Capture the cell that displays the provided text and extract its [x, y] central coordinate. 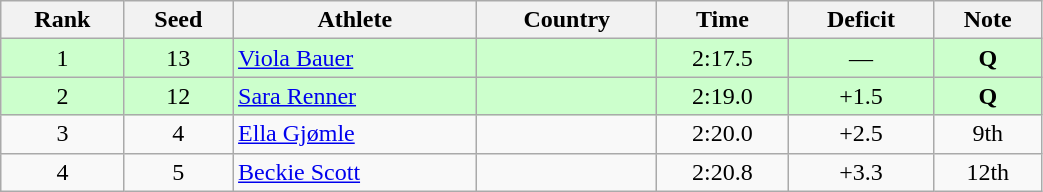
+3.3 [860, 172]
13 [178, 58]
Athlete [355, 20]
Seed [178, 20]
9th [988, 134]
3 [62, 134]
Time [723, 20]
2:20.8 [723, 172]
— [860, 58]
12 [178, 96]
2 [62, 96]
Country [567, 20]
Rank [62, 20]
Beckie Scott [355, 172]
2:17.5 [723, 58]
Note [988, 20]
2:19.0 [723, 96]
2:20.0 [723, 134]
+2.5 [860, 134]
Viola Bauer [355, 58]
+1.5 [860, 96]
Ella Gjømle [355, 134]
Sara Renner [355, 96]
5 [178, 172]
12th [988, 172]
1 [62, 58]
Deficit [860, 20]
